From the cell containing the given text, extract its center point as [X, Y] coordinate. 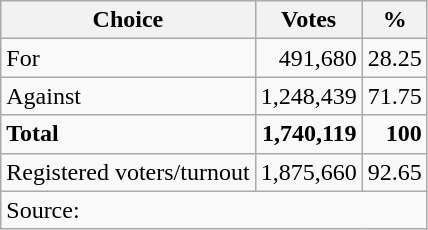
Against [128, 96]
491,680 [308, 58]
1,248,439 [308, 96]
Registered voters/turnout [128, 172]
% [394, 20]
28.25 [394, 58]
Choice [128, 20]
100 [394, 134]
1,740,119 [308, 134]
Total [128, 134]
Source: [214, 210]
For [128, 58]
92.65 [394, 172]
71.75 [394, 96]
Votes [308, 20]
1,875,660 [308, 172]
